From the cell containing the given text, extract its center point as [X, Y] coordinate. 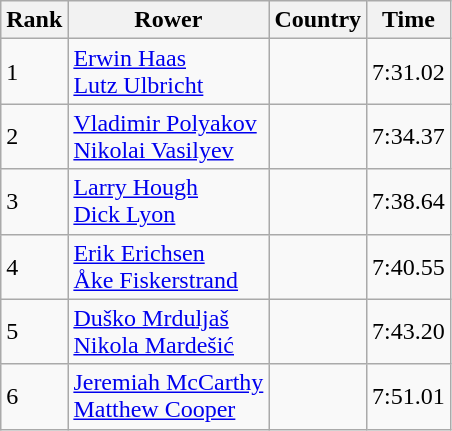
Time [409, 20]
7:31.02 [409, 72]
Rank [34, 20]
Vladimir PolyakovNikolai Vasilyev [168, 136]
7:43.20 [409, 332]
2 [34, 136]
Larry HoughDick Lyon [168, 202]
4 [34, 266]
3 [34, 202]
Rower [168, 20]
Country [318, 20]
7:38.64 [409, 202]
1 [34, 72]
7:51.01 [409, 396]
Duško MrduljašNikola Mardešić [168, 332]
5 [34, 332]
Erwin HaasLutz Ulbricht [168, 72]
6 [34, 396]
Erik ErichsenÅke Fiskerstrand [168, 266]
7:34.37 [409, 136]
Jeremiah McCarthyMatthew Cooper [168, 396]
7:40.55 [409, 266]
